Determine the (X, Y) coordinate at the center of the cell enclosing the given text.  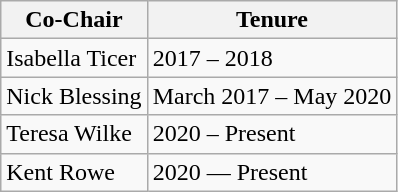
2017 – 2018 (272, 58)
Teresa Wilke (74, 134)
March 2017 – May 2020 (272, 96)
Isabella Ticer (74, 58)
Co-Chair (74, 20)
Nick Blessing (74, 96)
2020 – Present (272, 134)
2020 — Present (272, 172)
Tenure (272, 20)
Kent Rowe (74, 172)
